Locate the cell with the specified text and output its (X, Y) center coordinate. 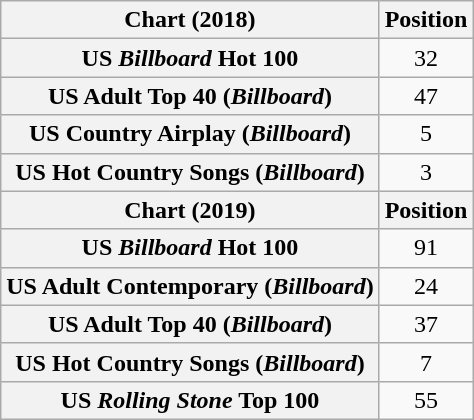
Chart (2019) (190, 210)
Chart (2018) (190, 20)
7 (426, 362)
US Country Airplay (Billboard) (190, 134)
US Rolling Stone Top 100 (190, 400)
32 (426, 58)
24 (426, 286)
5 (426, 134)
91 (426, 248)
47 (426, 96)
55 (426, 400)
3 (426, 172)
US Adult Contemporary (Billboard) (190, 286)
37 (426, 324)
